Extract the [x, y] coordinate from the center of the cell holding the provided text.  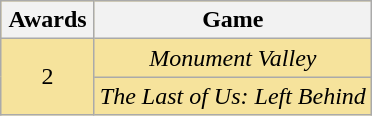
Game [232, 20]
The Last of Us: Left Behind [232, 96]
Awards [48, 20]
2 [48, 77]
Monument Valley [232, 58]
